Identify which cell holds the provided text, then report its [X, Y] central coordinate. 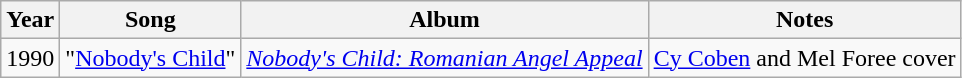
1990 [30, 58]
Year [30, 20]
Cy Coben and Mel Foree cover [804, 58]
Nobody's Child: Romanian Angel Appeal [444, 58]
Album [444, 20]
Notes [804, 20]
Song [150, 20]
"Nobody's Child" [150, 58]
